Capture the cell that displays the provided text and extract its (x, y) central coordinate. 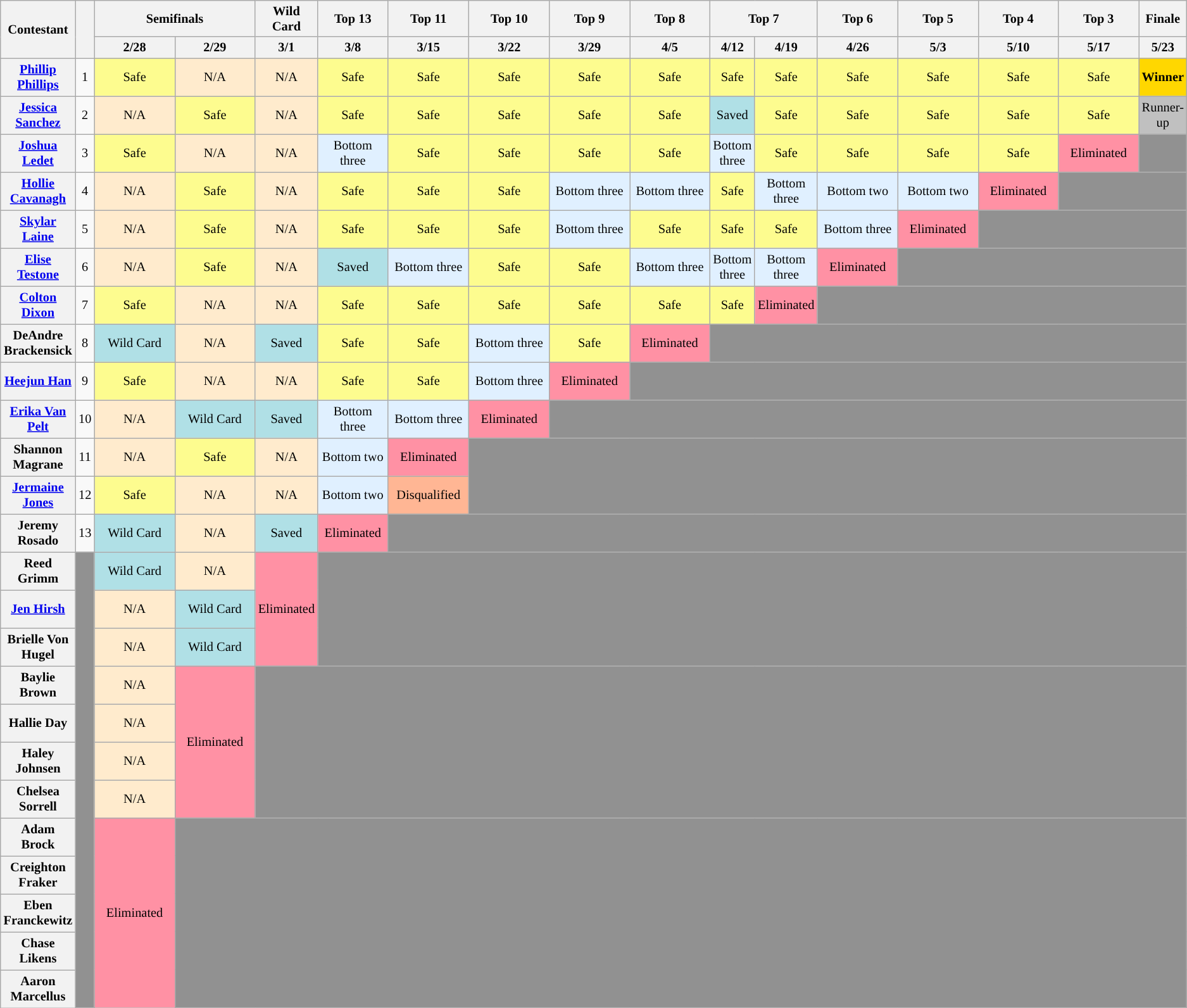
3 (85, 153)
Top 11 (429, 18)
1 (85, 77)
Skylar Laine (38, 229)
2/28 (134, 47)
Hollie Cavanagh (38, 191)
Brielle Von Hugel (38, 647)
DeAndre Brackensick (38, 343)
Phillip Phillips (38, 77)
Eben Franckewitz (38, 913)
Top 9 (590, 18)
11 (85, 457)
12 (85, 495)
2/29 (215, 47)
3/1 (286, 47)
Top 13 (353, 18)
Top 5 (938, 18)
Top 10 (509, 18)
3/22 (509, 47)
Jeremy Rosado (38, 533)
Haley Johnsen (38, 761)
Jermaine Jones (38, 495)
Erika Van Pelt (38, 419)
3/8 (353, 47)
Contestant (38, 29)
7 (85, 305)
Aaron Marcellus (38, 989)
Top 7 (763, 18)
5 (85, 229)
4/19 (786, 47)
13 (85, 533)
Finale (1163, 18)
5/17 (1099, 47)
Heejun Han (38, 381)
4 (85, 191)
2 (85, 115)
Disqualified (429, 495)
Top 8 (670, 18)
10 (85, 419)
8 (85, 343)
Colton Dixon (38, 305)
Jen Hirsh (38, 609)
Runner-up (1163, 115)
Chelsea Sorrell (38, 799)
3/29 (590, 47)
Hallie Day (38, 723)
5/10 (1018, 47)
5/3 (938, 47)
Top 4 (1018, 18)
Baylie Brown (38, 685)
Reed Grimm (38, 571)
Semifinals (175, 18)
4/26 (857, 47)
Top 6 (857, 18)
Winner (1163, 77)
Adam Brock (38, 837)
Elise Testone (38, 267)
6 (85, 267)
4/12 (732, 47)
Shannon Magrane (38, 457)
Creighton Fraker (38, 875)
5/23 (1163, 47)
Chase Likens (38, 951)
Jessica Sanchez (38, 115)
Joshua Ledet (38, 153)
Top 3 (1099, 18)
9 (85, 381)
3/15 (429, 47)
4/5 (670, 47)
